Determine the (x, y) coordinate at the center of the cell enclosing the given text.  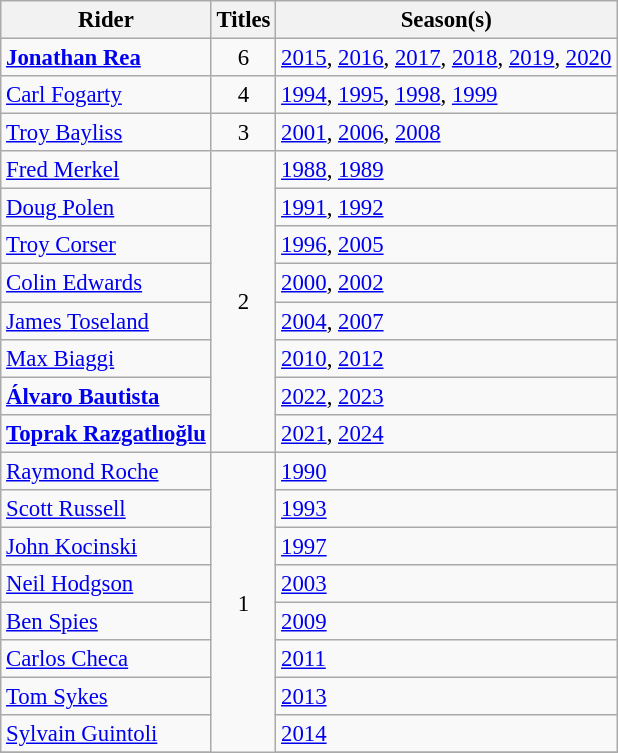
1990 (446, 471)
2010, 2012 (446, 358)
Titles (244, 20)
Neil Hodgson (106, 584)
Doug Polen (106, 208)
1988, 1989 (446, 170)
Sylvain Guintoli (106, 734)
Colin Edwards (106, 283)
Carl Fogarty (106, 95)
2013 (446, 697)
Álvaro Bautista (106, 396)
1 (244, 602)
6 (244, 58)
Rider (106, 20)
Troy Corser (106, 245)
3 (244, 133)
Ben Spies (106, 621)
James Toseland (106, 321)
1994, 1995, 1998, 1999 (446, 95)
Fred Merkel (106, 170)
1996, 2005 (446, 245)
2009 (446, 621)
2003 (446, 584)
2001, 2006, 2008 (446, 133)
2004, 2007 (446, 321)
2014 (446, 734)
2011 (446, 659)
1993 (446, 509)
Jonathan Rea (106, 58)
2 (244, 302)
Troy Bayliss (106, 133)
Scott Russell (106, 509)
2015, 2016, 2017, 2018, 2019, 2020 (446, 58)
Season(s) (446, 20)
Carlos Checa (106, 659)
1997 (446, 546)
2021, 2024 (446, 433)
Toprak Razgatlıoğlu (106, 433)
John Kocinski (106, 546)
2022, 2023 (446, 396)
4 (244, 95)
2000, 2002 (446, 283)
Tom Sykes (106, 697)
1991, 1992 (446, 208)
Raymond Roche (106, 471)
Max Biaggi (106, 358)
